Detect which cell encompasses the target text, then output its [X, Y] center coordinate. 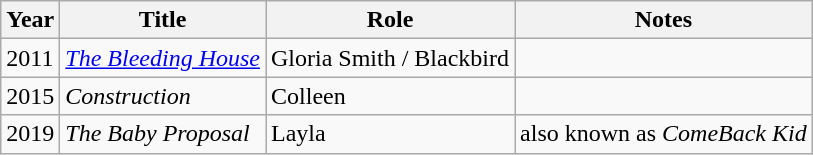
Colleen [390, 96]
Title [163, 20]
Gloria Smith / Blackbird [390, 58]
Notes [664, 20]
also known as ComeBack Kid [664, 134]
Year [30, 20]
2019 [30, 134]
The Baby Proposal [163, 134]
Role [390, 20]
2015 [30, 96]
Layla [390, 134]
Construction [163, 96]
The Bleeding House [163, 58]
2011 [30, 58]
